For the text-containing cell, return its midpoint in [x, y] coordinate format. 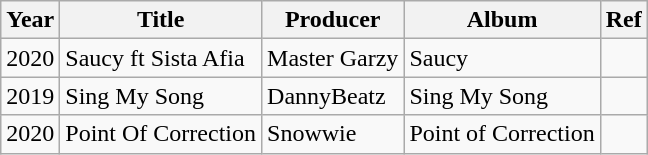
Album [502, 20]
Producer [333, 20]
Point of Correction [502, 134]
DannyBeatz [333, 96]
Saucy [502, 58]
Ref [624, 20]
Year [30, 20]
Snowwie [333, 134]
2019 [30, 96]
Master Garzy [333, 58]
Saucy ft Sista Afia [161, 58]
Title [161, 20]
Point Of Correction [161, 134]
